Output the (X, Y) coordinate of the center of the cell containing the given text.  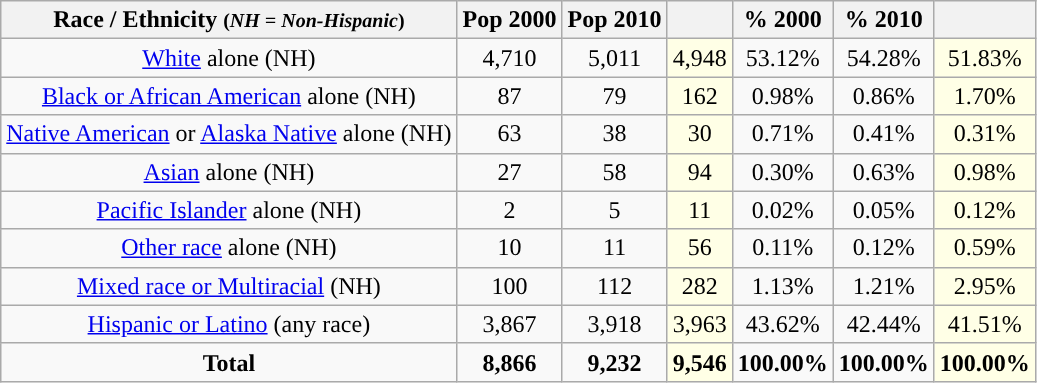
1.21% (884, 286)
51.83% (984, 58)
0.05% (884, 210)
3,918 (614, 324)
94 (700, 172)
87 (510, 96)
White alone (NH) (229, 58)
5,011 (614, 58)
2 (510, 210)
Native American or Alaska Native alone (NH) (229, 134)
3,963 (700, 324)
0.86% (884, 96)
100 (510, 286)
0.31% (984, 134)
0.30% (782, 172)
58 (614, 172)
Pacific Islander alone (NH) (229, 210)
42.44% (884, 324)
3,867 (510, 324)
0.41% (884, 134)
% 2000 (782, 20)
41.51% (984, 324)
54.28% (884, 58)
8,866 (510, 362)
4,710 (510, 58)
Other race alone (NH) (229, 248)
43.62% (782, 324)
9,232 (614, 362)
53.12% (782, 58)
Mixed race or Multiracial (NH) (229, 286)
282 (700, 286)
1.70% (984, 96)
Asian alone (NH) (229, 172)
Hispanic or Latino (any race) (229, 324)
0.11% (782, 248)
% 2010 (884, 20)
Total (229, 362)
4,948 (700, 58)
1.13% (782, 286)
0.02% (782, 210)
56 (700, 248)
79 (614, 96)
2.95% (984, 286)
10 (510, 248)
0.63% (884, 172)
0.71% (782, 134)
30 (700, 134)
63 (510, 134)
0.59% (984, 248)
27 (510, 172)
38 (614, 134)
162 (700, 96)
112 (614, 286)
Pop 2000 (510, 20)
Pop 2010 (614, 20)
9,546 (700, 362)
5 (614, 210)
Black or African American alone (NH) (229, 96)
Race / Ethnicity (NH = Non-Hispanic) (229, 20)
